Pinpoint the cell where the given text exists, returning its (X, Y) midpoint coordinate. 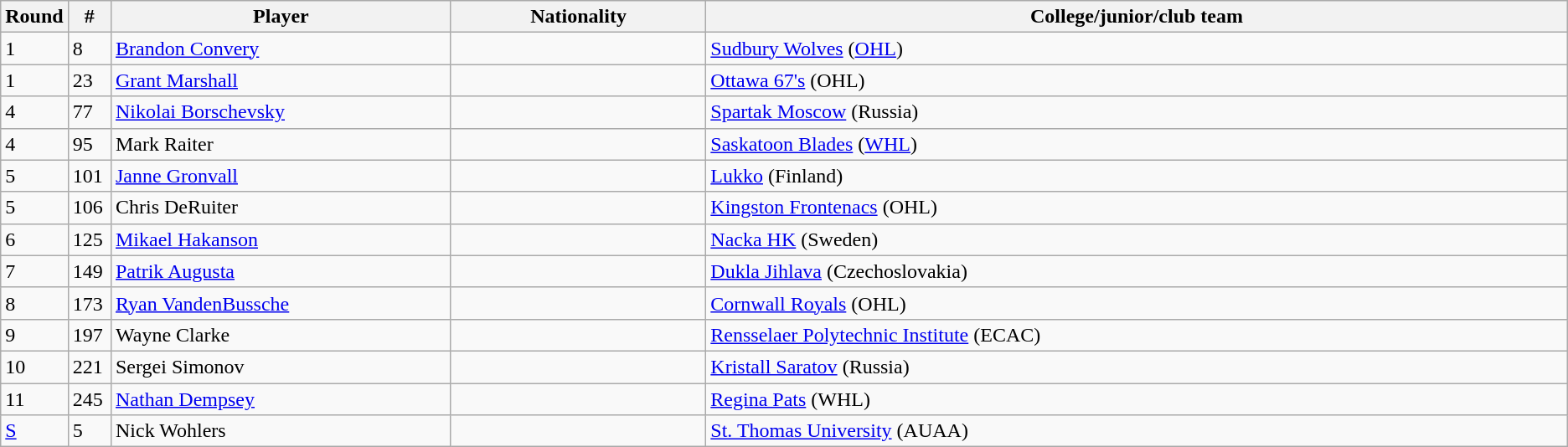
149 (89, 271)
Nacka HK (Sweden) (1137, 239)
Ottawa 67's (OHL) (1137, 80)
221 (89, 367)
101 (89, 176)
Patrik Augusta (281, 271)
Kingston Frontenacs (OHL) (1137, 208)
Brandon Convery (281, 49)
Cornwall Royals (OHL) (1137, 303)
245 (89, 399)
# (89, 17)
95 (89, 144)
Round (34, 17)
197 (89, 335)
Nathan Dempsey (281, 399)
Dukla Jihlava (Czechoslovakia) (1137, 271)
106 (89, 208)
Player (281, 17)
Mark Raiter (281, 144)
Nick Wohlers (281, 431)
Chris DeRuiter (281, 208)
10 (34, 367)
Lukko (Finland) (1137, 176)
Rensselaer Polytechnic Institute (ECAC) (1137, 335)
11 (34, 399)
Nationality (578, 17)
Regina Pats (WHL) (1137, 399)
23 (89, 80)
7 (34, 271)
S (34, 431)
173 (89, 303)
Spartak Moscow (Russia) (1137, 112)
77 (89, 112)
Nikolai Borschevsky (281, 112)
St. Thomas University (AUAA) (1137, 431)
Sergei Simonov (281, 367)
9 (34, 335)
Wayne Clarke (281, 335)
Sudbury Wolves (OHL) (1137, 49)
Mikael Hakanson (281, 239)
125 (89, 239)
Grant Marshall (281, 80)
Ryan VandenBussche (281, 303)
Saskatoon Blades (WHL) (1137, 144)
Kristall Saratov (Russia) (1137, 367)
College/junior/club team (1137, 17)
6 (34, 239)
Janne Gronvall (281, 176)
